Return the [X, Y] coordinate for the center point of the cell that contains the specified text.  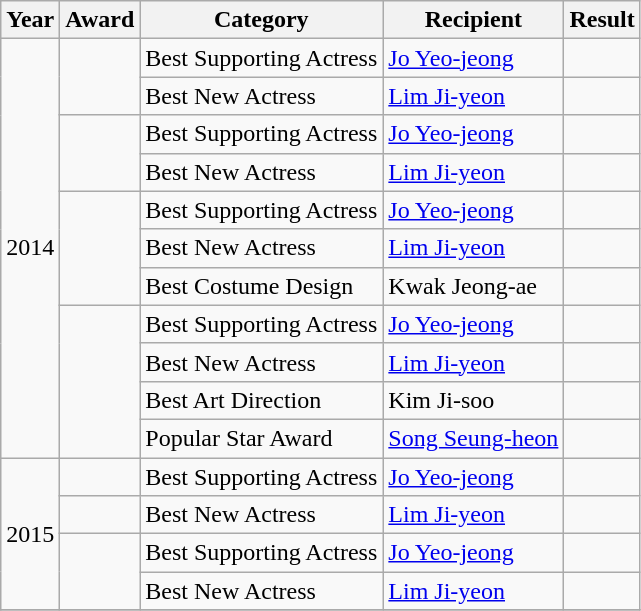
2015 [30, 534]
Recipient [474, 20]
Kwak Jeong-ae [474, 286]
Year [30, 20]
Result [602, 20]
Popular Star Award [262, 438]
2014 [30, 248]
Best Costume Design [262, 286]
Category [262, 20]
Award [100, 20]
Best Art Direction [262, 400]
Kim Ji-soo [474, 400]
Song Seung-heon [474, 438]
